Pinpoint the cell where the given text exists, returning its (X, Y) midpoint coordinate. 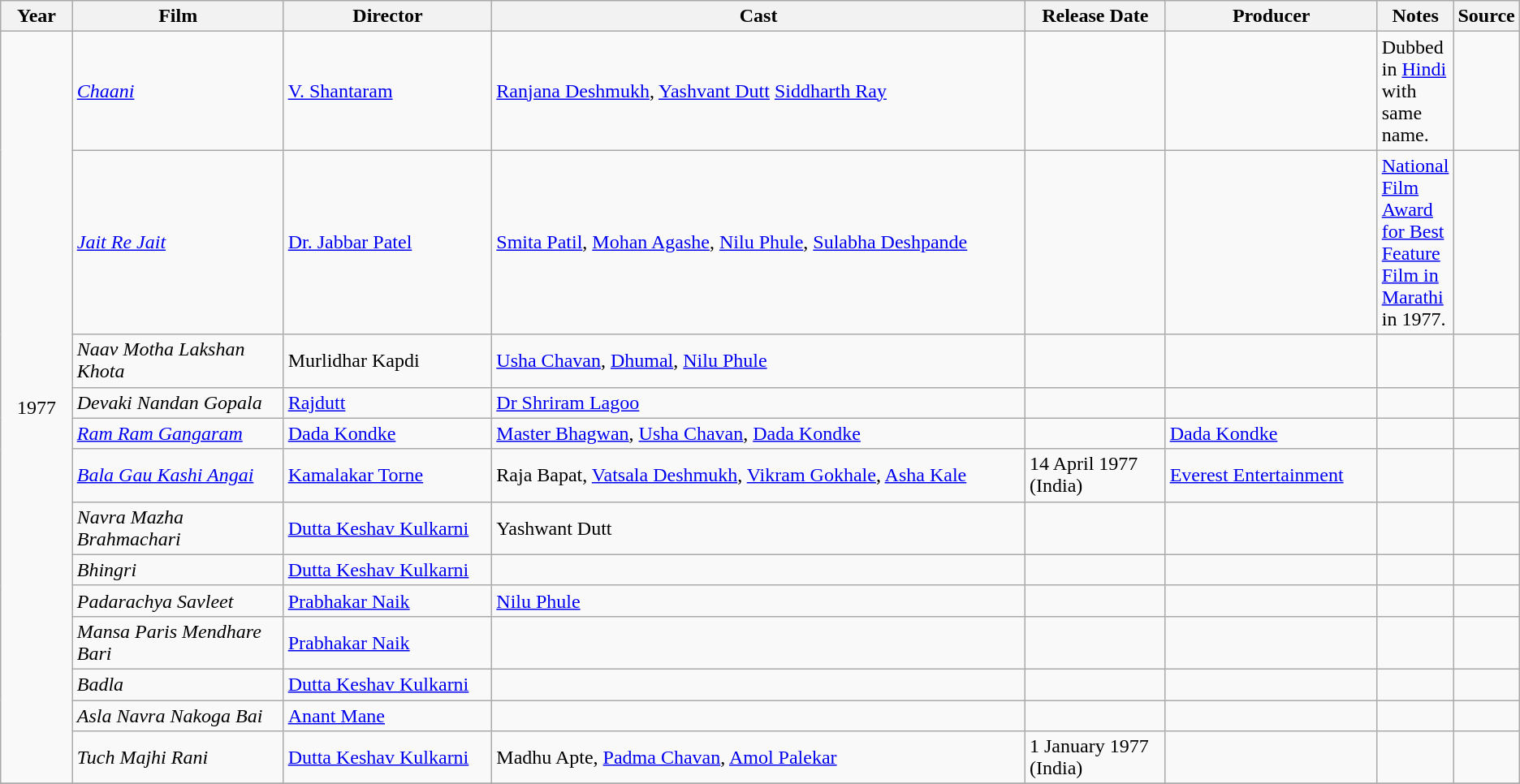
Anant Mane (388, 715)
Jait Re Jait (178, 242)
Year (37, 16)
Master Bhagwan, Usha Chavan, Dada Kondke (758, 433)
Producer (1272, 16)
1 January 1977 (India) (1095, 758)
Film (178, 16)
Raja Bapat, Vatsala Deshmukh, Vikram Gokhale, Asha Kale (758, 476)
Bala Gau Kashi Angai (178, 476)
Rajdutt (388, 403)
Dr Shriram Lagoo (758, 403)
National Film Award for Best Feature Film in Marathi in 1977. (1415, 242)
Tuch Majhi Rani (178, 758)
Usha Chavan, Dhumal, Nilu Phule (758, 360)
Murlidhar Kapdi (388, 360)
Nilu Phule (758, 601)
Bhingri (178, 570)
Madhu Apte, Padma Chavan, Amol Palekar (758, 758)
Dr. Jabbar Patel (388, 242)
Yashwant Dutt (758, 528)
Kamalakar Torne (388, 476)
Cast (758, 16)
Chaani (178, 91)
Ranjana Deshmukh, Yashvant Dutt Siddharth Ray (758, 91)
1977 (37, 407)
Everest Entertainment (1272, 476)
Badla (178, 684)
Director (388, 16)
Notes (1415, 16)
Dubbed in Hindi with same name. (1415, 91)
V. Shantaram (388, 91)
Devaki Nandan Gopala (178, 403)
Source (1486, 16)
Ram Ram Gangaram (178, 433)
Asla Navra Nakoga Bai (178, 715)
Padarachya Savleet (178, 601)
Smita Patil, Mohan Agashe, Nilu Phule, Sulabha Deshpande (758, 242)
Mansa Paris Mendhare Bari (178, 643)
14 April 1977 (India) (1095, 476)
Naav Motha Lakshan Khota (178, 360)
Navra Mazha Brahmachari (178, 528)
Release Date (1095, 16)
